For the text-containing cell, return its midpoint in [x, y] coordinate format. 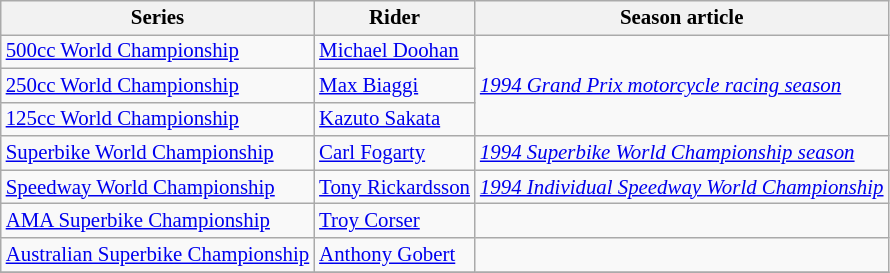
Michael Doohan [394, 51]
Tony Rickardsson [394, 187]
Season article [682, 18]
Rider [394, 18]
Superbike World Championship [158, 153]
Anthony Gobert [394, 255]
Max Biaggi [394, 85]
500cc World Championship [158, 51]
1994 Grand Prix motorcycle racing season [682, 85]
1994 Individual Speedway World Championship [682, 187]
125cc World Championship [158, 119]
1994 Superbike World Championship season [682, 153]
Troy Corser [394, 221]
AMA Superbike Championship [158, 221]
Kazuto Sakata [394, 119]
Australian Superbike Championship [158, 255]
Carl Fogarty [394, 153]
Speedway World Championship [158, 187]
250cc World Championship [158, 85]
Series [158, 18]
